Find where the given text appears and provide that cell's center as (x, y) coordinate. 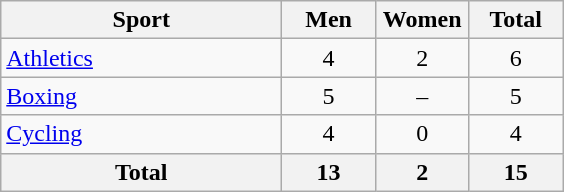
15 (516, 172)
– (422, 96)
Sport (142, 20)
Athletics (142, 58)
Men (329, 20)
6 (516, 58)
13 (329, 172)
Boxing (142, 96)
0 (422, 134)
Cycling (142, 134)
Women (422, 20)
